Capture the cell that displays the provided text and extract its (x, y) central coordinate. 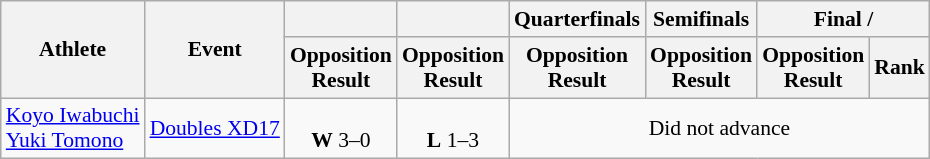
L 1–3 (453, 128)
Event (215, 50)
Athlete (73, 50)
Final / (844, 19)
Doubles XD17 (215, 128)
Koyo IwabuchiYuki Tomono (73, 128)
Rank (900, 68)
W 3–0 (341, 128)
Quarterfinals (577, 19)
Semifinals (701, 19)
Did not advance (720, 128)
